Find where the given text appears and provide that cell's center as [X, Y] coordinate. 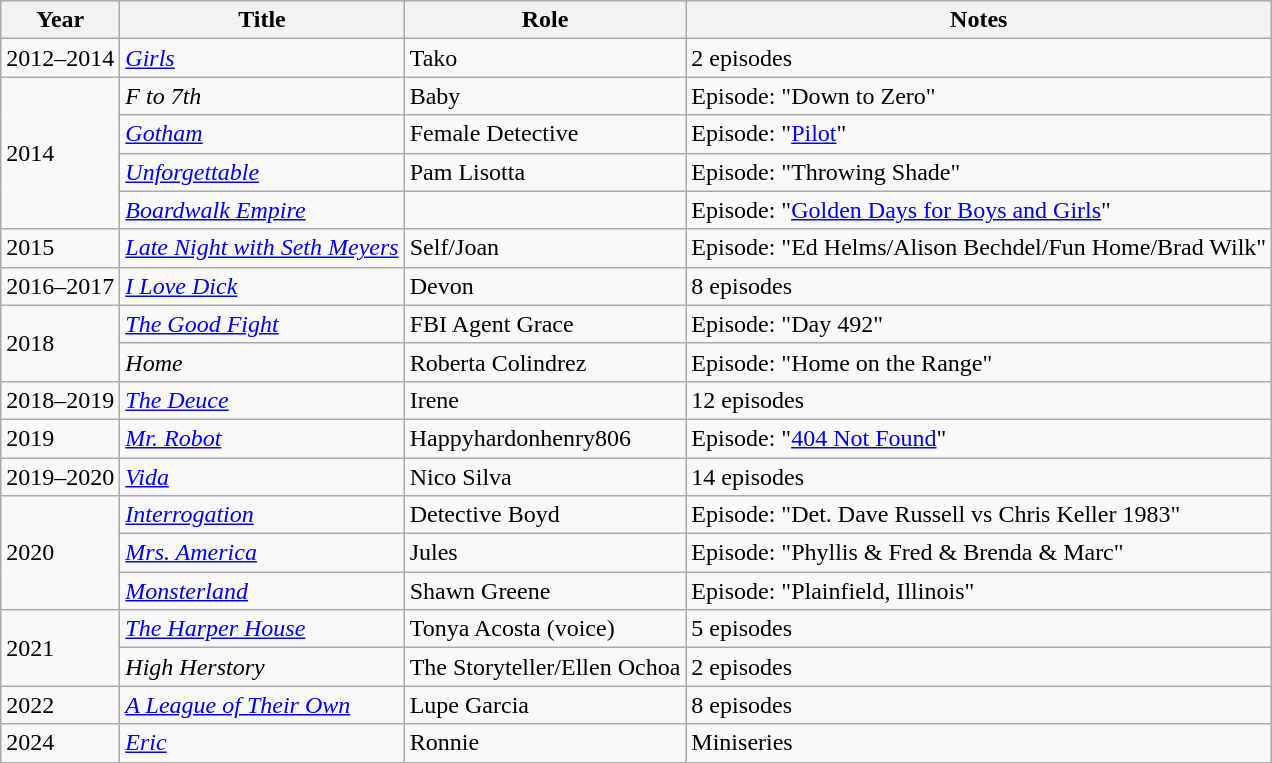
Irene [545, 400]
2021 [60, 648]
Boardwalk Empire [262, 210]
Vida [262, 477]
F to 7th [262, 96]
Episode: "Plainfield, Illinois" [979, 591]
Episode: "Home on the Range" [979, 362]
Devon [545, 286]
2014 [60, 153]
Episode: "Day 492" [979, 324]
Interrogation [262, 515]
Episode: "404 Not Found" [979, 438]
Tonya Acosta (voice) [545, 629]
Female Detective [545, 134]
Monsterland [262, 591]
Role [545, 20]
2012–2014 [60, 58]
Pam Lisotta [545, 172]
2024 [60, 743]
Miniseries [979, 743]
A League of Their Own [262, 705]
High Herstory [262, 667]
Episode: "Throwing Shade" [979, 172]
Late Night with Seth Meyers [262, 248]
2018–2019 [60, 400]
Mrs. America [262, 553]
Self/Joan [545, 248]
Ronnie [545, 743]
Notes [979, 20]
2022 [60, 705]
Episode: "Ed Helms/Alison Bechdel/Fun Home/Brad Wilk" [979, 248]
2019 [60, 438]
Unforgettable [262, 172]
2016–2017 [60, 286]
Happyhardonhenry806 [545, 438]
FBI Agent Grace [545, 324]
Baby [545, 96]
Episode: "Pilot" [979, 134]
Jules [545, 553]
Mr. Robot [262, 438]
Girls [262, 58]
14 episodes [979, 477]
Eric [262, 743]
Nico Silva [545, 477]
5 episodes [979, 629]
12 episodes [979, 400]
Episode: "Down to Zero" [979, 96]
Home [262, 362]
Lupe Garcia [545, 705]
Title [262, 20]
Episode: "Det. Dave Russell vs Chris Keller 1983" [979, 515]
Year [60, 20]
2020 [60, 553]
Gotham [262, 134]
Roberta Colindrez [545, 362]
2015 [60, 248]
The Harper House [262, 629]
Detective Boyd [545, 515]
Episode: "Golden Days for Boys and Girls" [979, 210]
2018 [60, 343]
Tako [545, 58]
Episode: "Phyllis & Fred & Brenda & Marc" [979, 553]
The Good Fight [262, 324]
2019–2020 [60, 477]
I Love Dick [262, 286]
Shawn Greene [545, 591]
The Storyteller/Ellen Ochoa [545, 667]
The Deuce [262, 400]
